Search for the cell housing the specified text and yield its [X, Y] center coordinate. 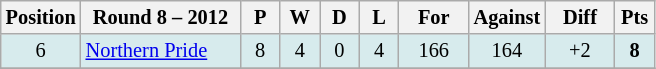
164 [508, 51]
+2 [580, 51]
Position [41, 17]
6 [41, 51]
P [260, 17]
0 [340, 51]
D [340, 17]
Round 8 – 2012 [161, 17]
Pts [635, 17]
Against [508, 17]
166 [434, 51]
Diff [580, 17]
For [434, 17]
L [379, 17]
W [300, 17]
Northern Pride [161, 51]
